For the text-containing cell, return its midpoint in [X, Y] coordinate format. 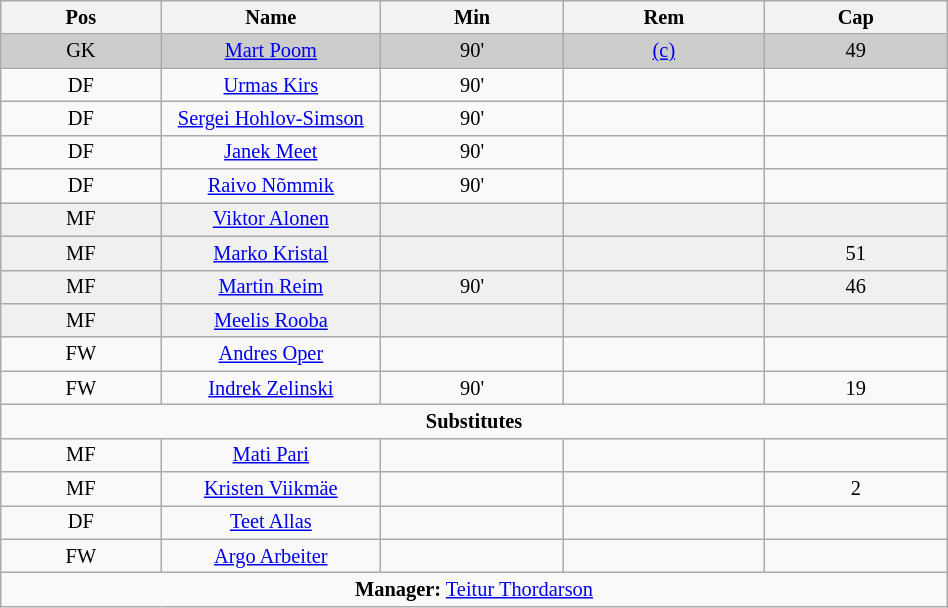
Urmas Kirs [271, 85]
Manager: Teitur Thordarson [474, 589]
Min [472, 17]
Andres Oper [271, 354]
Cap [856, 17]
Mart Poom [271, 51]
Pos [81, 17]
Janek Meet [271, 152]
Martin Reim [271, 287]
Raivo Nõmmik [271, 186]
49 [856, 51]
Argo Arbeiter [271, 556]
Teet Allas [271, 522]
51 [856, 253]
Kristen Viikmäe [271, 489]
Indrek Zelinski [271, 388]
Viktor Alonen [271, 219]
Rem [664, 17]
19 [856, 388]
2 [856, 489]
46 [856, 287]
Meelis Rooba [271, 320]
Substitutes [474, 421]
Mati Pari [271, 455]
Sergei Hohlov-Simson [271, 118]
(c) [664, 51]
Marko Kristal [271, 253]
Name [271, 17]
GK [81, 51]
